Pinpoint the cell where the given text exists, returning its [X, Y] midpoint coordinate. 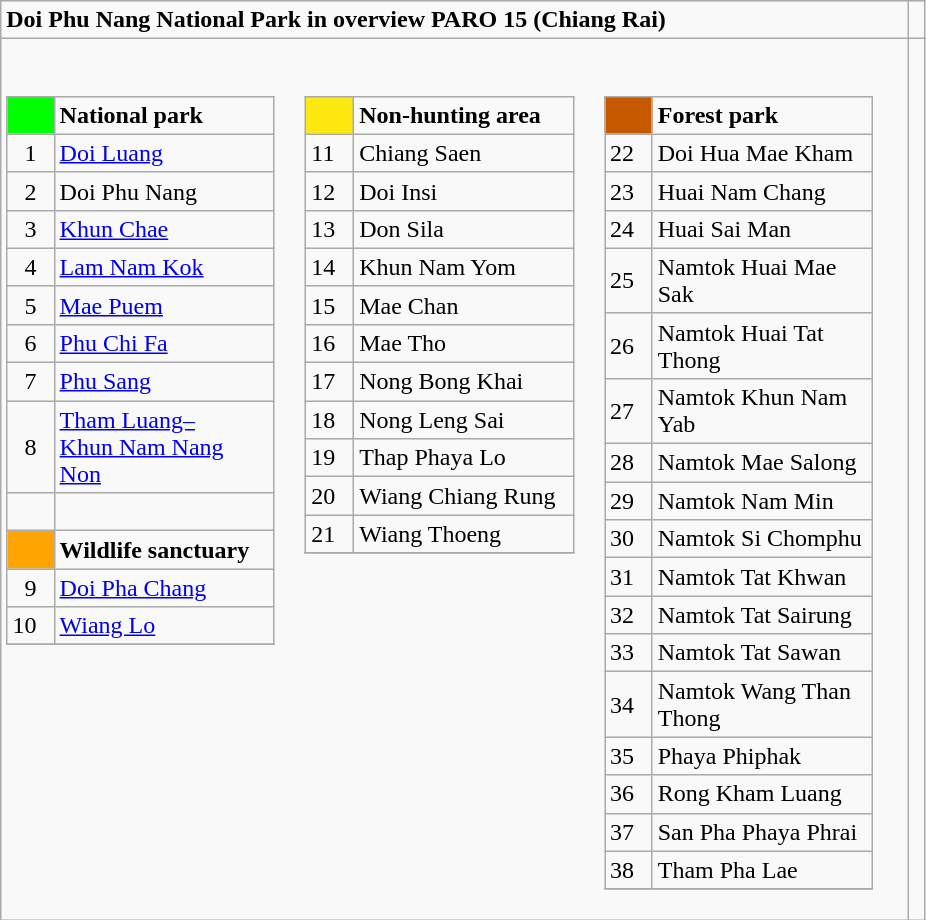
Non-hunting area [464, 115]
6 [30, 343]
Tham Pha Lae [762, 870]
38 [629, 870]
16 [330, 343]
32 [629, 615]
27 [629, 410]
10 [30, 626]
Namtok Tat Sawan [762, 653]
Namtok Tat Sairung [762, 615]
24 [629, 229]
Namtok Wang Than Thong [762, 704]
25 [629, 280]
26 [629, 346]
Phu Chi Fa [164, 343]
22 [629, 153]
Chiang Saen [464, 153]
Huai Sai Man [762, 229]
18 [330, 420]
Namtok Huai Mae Sak [762, 280]
29 [629, 501]
Forest park [762, 115]
Mae Tho [464, 343]
37 [629, 832]
Mae Chan [464, 305]
30 [629, 539]
Mae Puem [164, 305]
19 [330, 458]
Doi Luang [164, 153]
Namtok Nam Min [762, 501]
Rong Kham Luang [762, 794]
12 [330, 191]
8 [30, 447]
National park [164, 115]
Nong Leng Sai [464, 420]
Phu Sang [164, 382]
Tham Luang–Khun Nam Nang Non [164, 447]
2 [30, 191]
11 [330, 153]
Thap Phaya Lo [464, 458]
17 [330, 382]
7 [30, 382]
21 [330, 534]
Khun Chae [164, 229]
Wiang Chiang Rung [464, 496]
Doi Hua Mae Kham [762, 153]
13 [330, 229]
Don Sila [464, 229]
23 [629, 191]
Namtok Tat Khwan [762, 577]
Phaya Phiphak [762, 756]
14 [330, 267]
33 [629, 653]
35 [629, 756]
1 [30, 153]
20 [330, 496]
Doi Pha Chang [164, 588]
San Pha Phaya Phrai [762, 832]
Wiang Thoeng [464, 534]
Namtok Huai Tat Thong [762, 346]
15 [330, 305]
3 [30, 229]
Khun Nam Yom [464, 267]
31 [629, 577]
Nong Bong Khai [464, 382]
Namtok Mae Salong [762, 463]
Huai Nam Chang [762, 191]
5 [30, 305]
36 [629, 794]
Doi Insi [464, 191]
Namtok Si Chomphu [762, 539]
4 [30, 267]
28 [629, 463]
34 [629, 704]
Lam Nam Kok [164, 267]
Wiang Lo [164, 626]
Wildlife sanctuary [164, 550]
9 [30, 588]
Namtok Khun Nam Yab [762, 410]
Doi Phu Nang [164, 191]
Doi Phu Nang National Park in overview PARO 15 (Chiang Rai) [454, 20]
